Identify which cell holds the provided text, then report its [x, y] central coordinate. 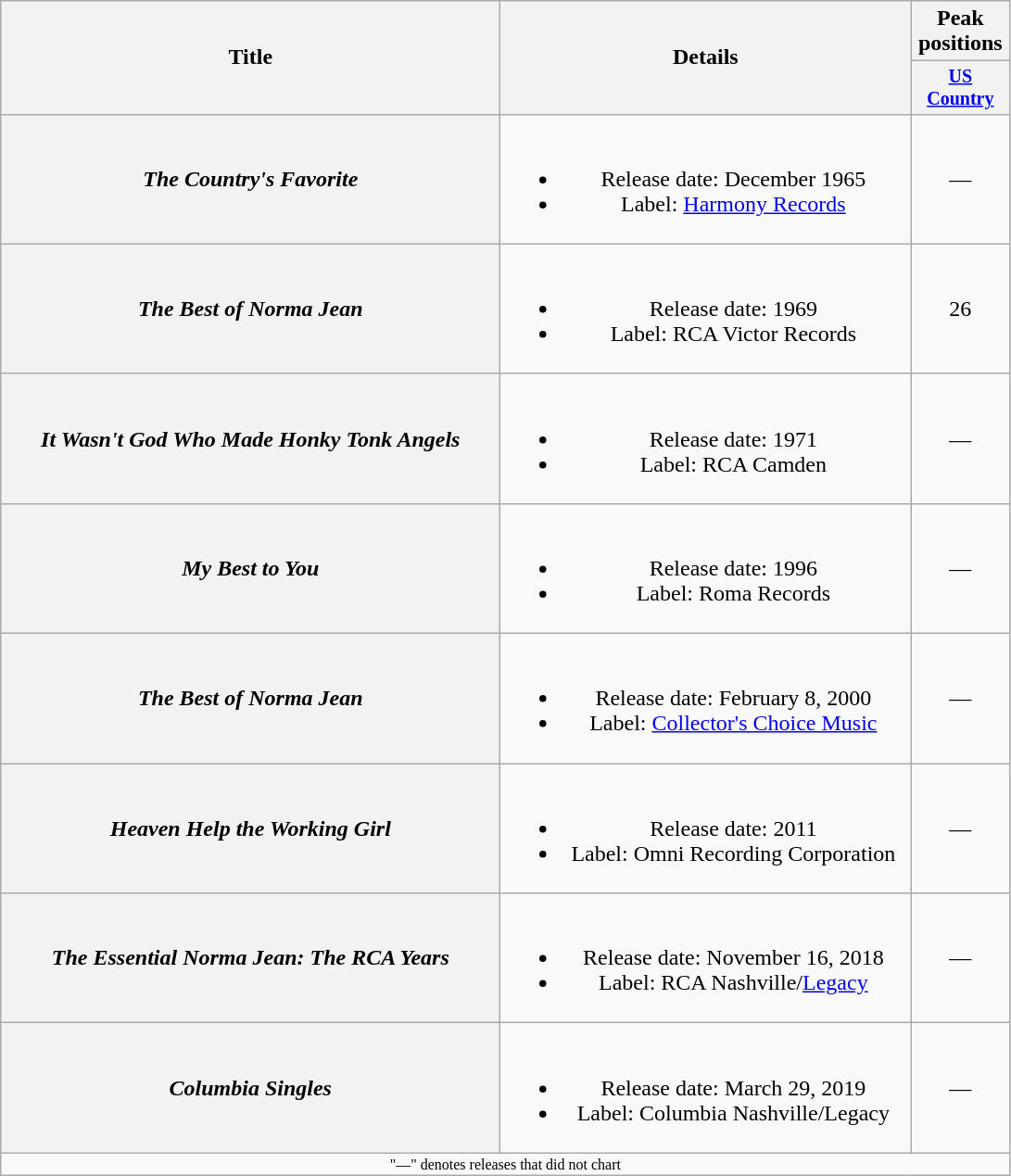
Release date: 1971Label: RCA Camden [706, 438]
It Wasn't God Who Made Honky Tonk Angels [250, 438]
"—" denotes releases that did not chart [506, 1164]
US Country [960, 87]
Columbia Singles [250, 1088]
Release date: 1969Label: RCA Victor Records [706, 309]
Release date: November 16, 2018Label: RCA Nashville/Legacy [706, 958]
26 [960, 309]
Release date: December 1965Label: Harmony Records [706, 179]
Release date: 2011Label: Omni Recording Corporation [706, 828]
Release date: 1996Label: Roma Records [706, 568]
Details [706, 57]
Heaven Help the Working Girl [250, 828]
The Essential Norma Jean: The RCA Years [250, 958]
My Best to You [250, 568]
Title [250, 57]
Release date: March 29, 2019Label: Columbia Nashville/Legacy [706, 1088]
Peak positions [960, 32]
The Country's Favorite [250, 179]
Release date: February 8, 2000Label: Collector's Choice Music [706, 699]
